Return [x, y] of the center of cell containing provided text 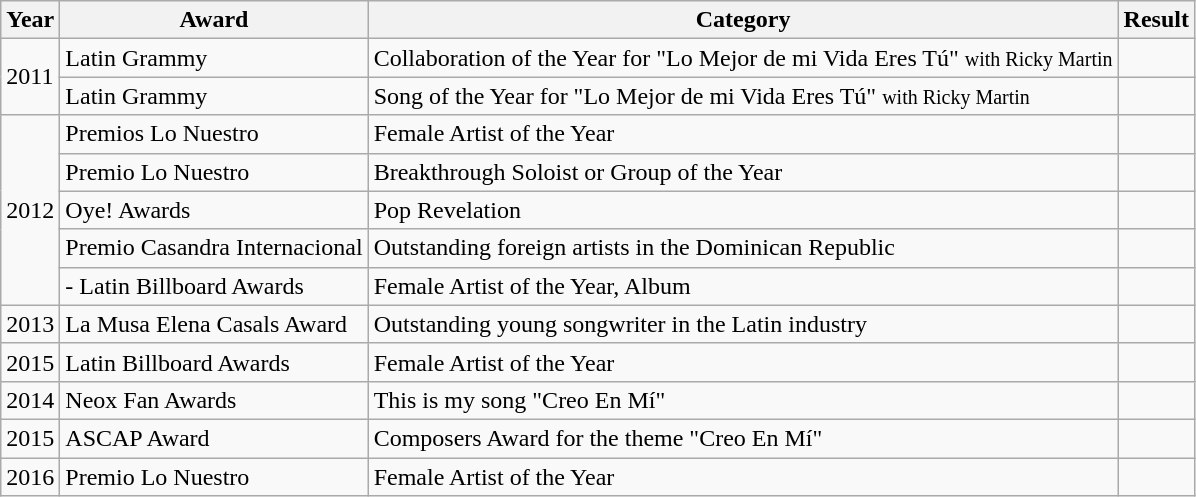
La Musa Elena Casals Award [214, 324]
Year [30, 20]
Song of the Year for "Lo Mejor de mi Vida Eres Tú" with Ricky Martin [743, 96]
Result [1156, 20]
2012 [30, 210]
Collaboration of the Year for "Lo Mejor de mi Vida Eres Tú" with Ricky Martin [743, 58]
Breakthrough Soloist or Group of the Year [743, 172]
Neox Fan Awards [214, 400]
Latin Billboard Awards [214, 362]
Composers Award for the theme "Creo En Mí" [743, 438]
Outstanding young songwriter in the Latin industry [743, 324]
- Latin Billboard Awards [214, 286]
ASCAP Award [214, 438]
Premio Casandra Internacional [214, 248]
Premios Lo Nuestro [214, 134]
Pop Revelation [743, 210]
2016 [30, 477]
Award [214, 20]
2013 [30, 324]
This is my song "Creo En Mí" [743, 400]
Oye! Awards [214, 210]
Outstanding foreign artists in the Dominican Republic [743, 248]
Female Artist of the Year, Album [743, 286]
Category [743, 20]
2014 [30, 400]
2011 [30, 77]
